From the cell containing the given text, extract its center point as (X, Y) coordinate. 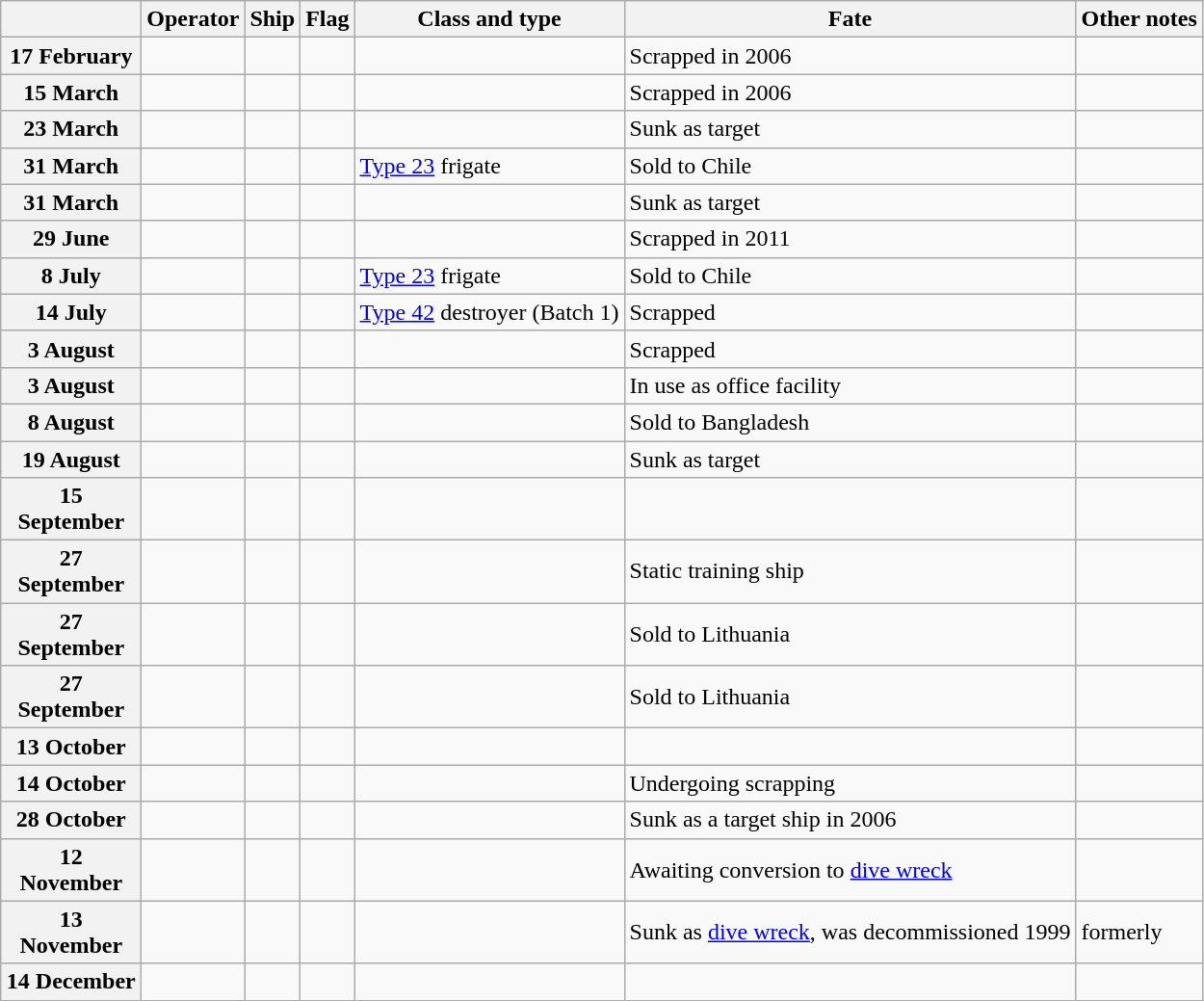
Flag (327, 19)
Sunk as dive wreck, was decommissioned 1999 (850, 933)
8 July (71, 276)
Type 42 destroyer (Batch 1) (489, 312)
In use as office facility (850, 385)
8 August (71, 422)
Awaiting conversion to dive wreck (850, 869)
Sold to Bangladesh (850, 422)
Fate (850, 19)
13 November (71, 933)
Static training ship (850, 572)
Ship (273, 19)
13 October (71, 747)
14 December (71, 982)
29 June (71, 239)
19 August (71, 460)
14 October (71, 783)
12 November (71, 869)
Class and type (489, 19)
17 February (71, 56)
Scrapped in 2011 (850, 239)
Sunk as a target ship in 2006 (850, 820)
15 March (71, 92)
28 October (71, 820)
Undergoing scrapping (850, 783)
Other notes (1139, 19)
Operator (193, 19)
formerly (1139, 933)
15 September (71, 509)
23 March (71, 129)
14 July (71, 312)
